Locate the cell with the specified text and output its (x, y) center coordinate. 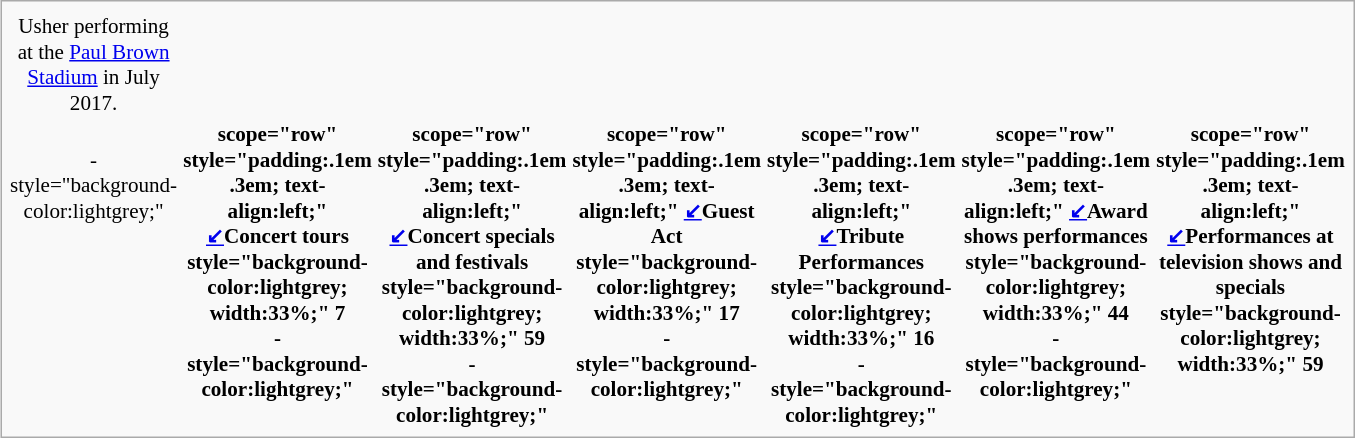
Usher performing at the Paul Brown Stadium in July 2017. (94, 64)
- style="background-color:lightgrey;" (94, 274)
